Detect which cell encompasses the target text, then output its [x, y] center coordinate. 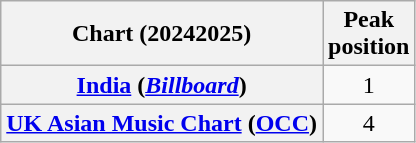
Chart (20242025) [162, 34]
Peakposition [368, 34]
4 [368, 123]
India (Billboard) [162, 85]
1 [368, 85]
UK Asian Music Chart (OCC) [162, 123]
